Provide the [X, Y] coordinate of the cell's center where the given text is located.  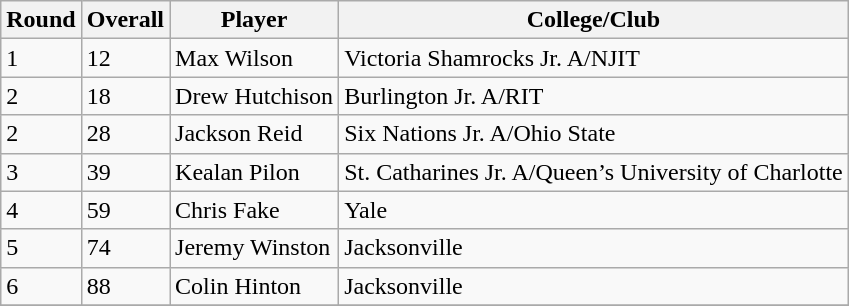
Burlington Jr. A/RIT [594, 96]
28 [125, 134]
Overall [125, 20]
Round [41, 20]
Drew Hutchison [254, 96]
Victoria Shamrocks Jr. A/NJIT [594, 58]
Kealan Pilon [254, 172]
4 [41, 210]
Max Wilson [254, 58]
College/Club [594, 20]
59 [125, 210]
Jeremy Winston [254, 248]
39 [125, 172]
5 [41, 248]
Jackson Reid [254, 134]
88 [125, 286]
Yale [594, 210]
3 [41, 172]
74 [125, 248]
St. Catharines Jr. A/Queen’s University of Charlotte [594, 172]
Chris Fake [254, 210]
Player [254, 20]
6 [41, 286]
12 [125, 58]
18 [125, 96]
Six Nations Jr. A/Ohio State [594, 134]
Colin Hinton [254, 286]
1 [41, 58]
